Return [X, Y] of the center of cell containing provided text 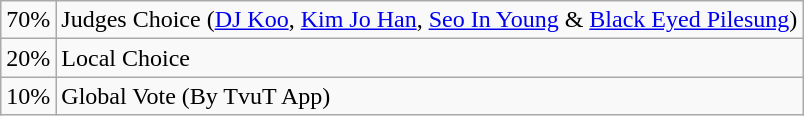
Judges Choice (DJ Koo, Kim Jo Han, Seo In Young & Black Eyed Pilesung) [430, 20]
Local Choice [430, 58]
70% [28, 20]
Global Vote (By TvuT App) [430, 96]
10% [28, 96]
20% [28, 58]
